Find where the given text appears and provide that cell's center as [X, Y] coordinate. 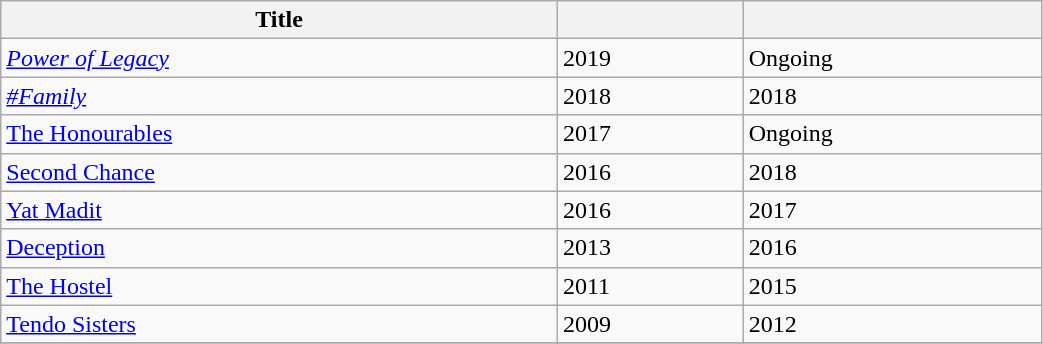
Deception [280, 248]
#Family [280, 96]
2011 [650, 286]
Power of Legacy [280, 58]
2019 [650, 58]
2013 [650, 248]
The Honourables [280, 134]
Yat Madit [280, 210]
2015 [892, 286]
2012 [892, 324]
2009 [650, 324]
Second Chance [280, 172]
Title [280, 20]
Tendo Sisters [280, 324]
The Hostel [280, 286]
